For the text-containing cell, return its midpoint in [X, Y] coordinate format. 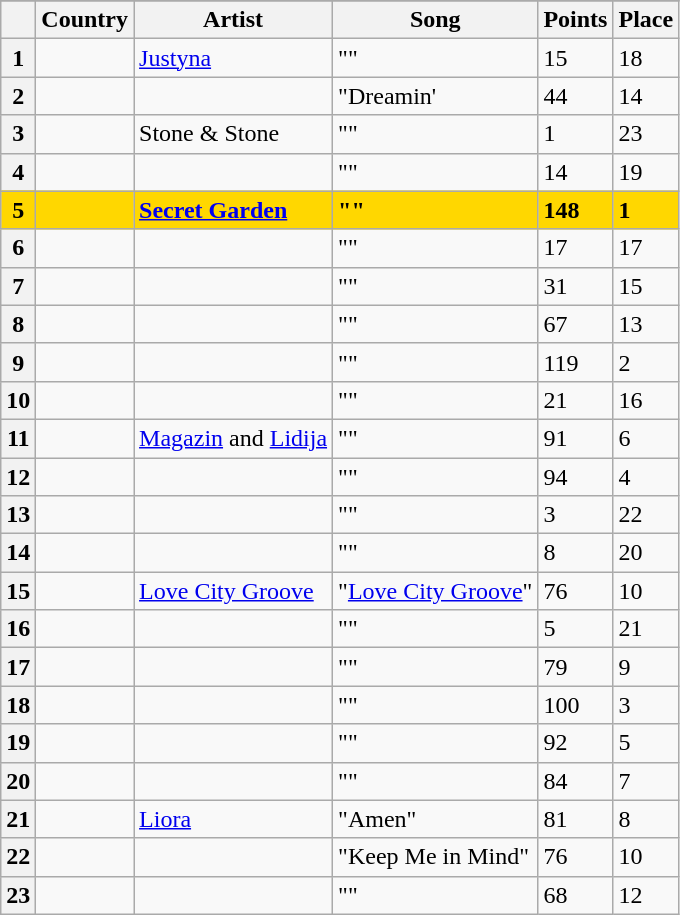
148 [576, 210]
84 [576, 781]
Song [436, 20]
Magazin and Lidija [234, 438]
68 [576, 895]
Country [85, 20]
11 [18, 438]
91 [576, 438]
Artist [234, 20]
81 [576, 819]
Secret Garden [234, 210]
100 [576, 705]
92 [576, 743]
94 [576, 477]
"Dreamin' [436, 96]
Justyna [234, 58]
79 [576, 667]
119 [576, 362]
"Keep Me in Mind" [436, 857]
Stone & Stone [234, 134]
"Love City Groove" [436, 591]
Place [646, 20]
67 [576, 324]
44 [576, 96]
31 [576, 286]
Liora [234, 819]
Points [576, 20]
"Amen" [436, 819]
Love City Groove [234, 591]
